Identify which cell holds the provided text, then report its (X, Y) central coordinate. 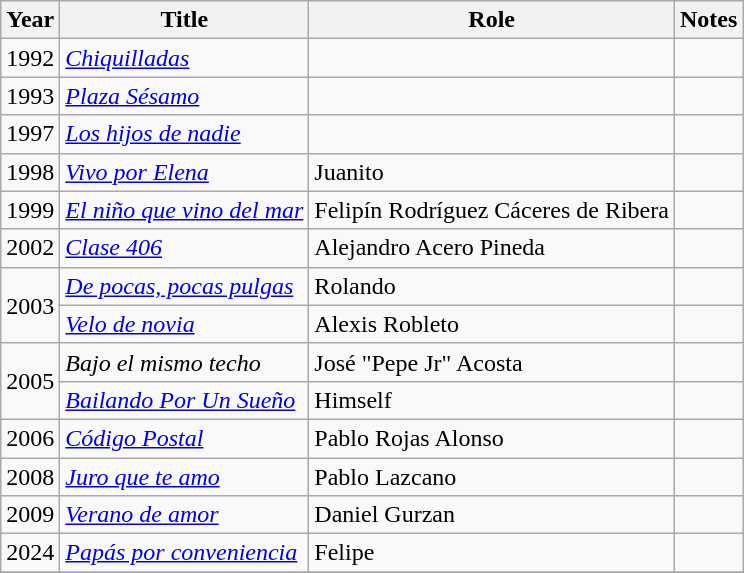
Juro que te amo (184, 477)
Verano de amor (184, 515)
Daniel Gurzan (492, 515)
1997 (30, 134)
Role (492, 20)
Title (184, 20)
Year (30, 20)
Himself (492, 400)
Pablo Rojas Alonso (492, 438)
Pablo Lazcano (492, 477)
2024 (30, 553)
2009 (30, 515)
Juanito (492, 172)
Felipe (492, 553)
El niño que vino del mar (184, 210)
Bajo el mismo techo (184, 362)
Clase 406 (184, 248)
1992 (30, 58)
Felipín Rodríguez Cáceres de Ribera (492, 210)
Vivo por Elena (184, 172)
Alejandro Acero Pineda (492, 248)
1998 (30, 172)
José "Pepe Jr" Acosta (492, 362)
Código Postal (184, 438)
Bailando Por Un Sueño (184, 400)
Velo de novia (184, 324)
1999 (30, 210)
De pocas, pocas pulgas (184, 286)
2005 (30, 381)
2008 (30, 477)
2002 (30, 248)
Rolando (492, 286)
Alexis Robleto (492, 324)
2006 (30, 438)
2003 (30, 305)
Los hijos de nadie (184, 134)
Papás por conveniencia (184, 553)
1993 (30, 96)
Plaza Sésamo (184, 96)
Chiquilladas (184, 58)
Notes (708, 20)
